Determine the [X, Y] coordinate at the center of the cell enclosing the given text.  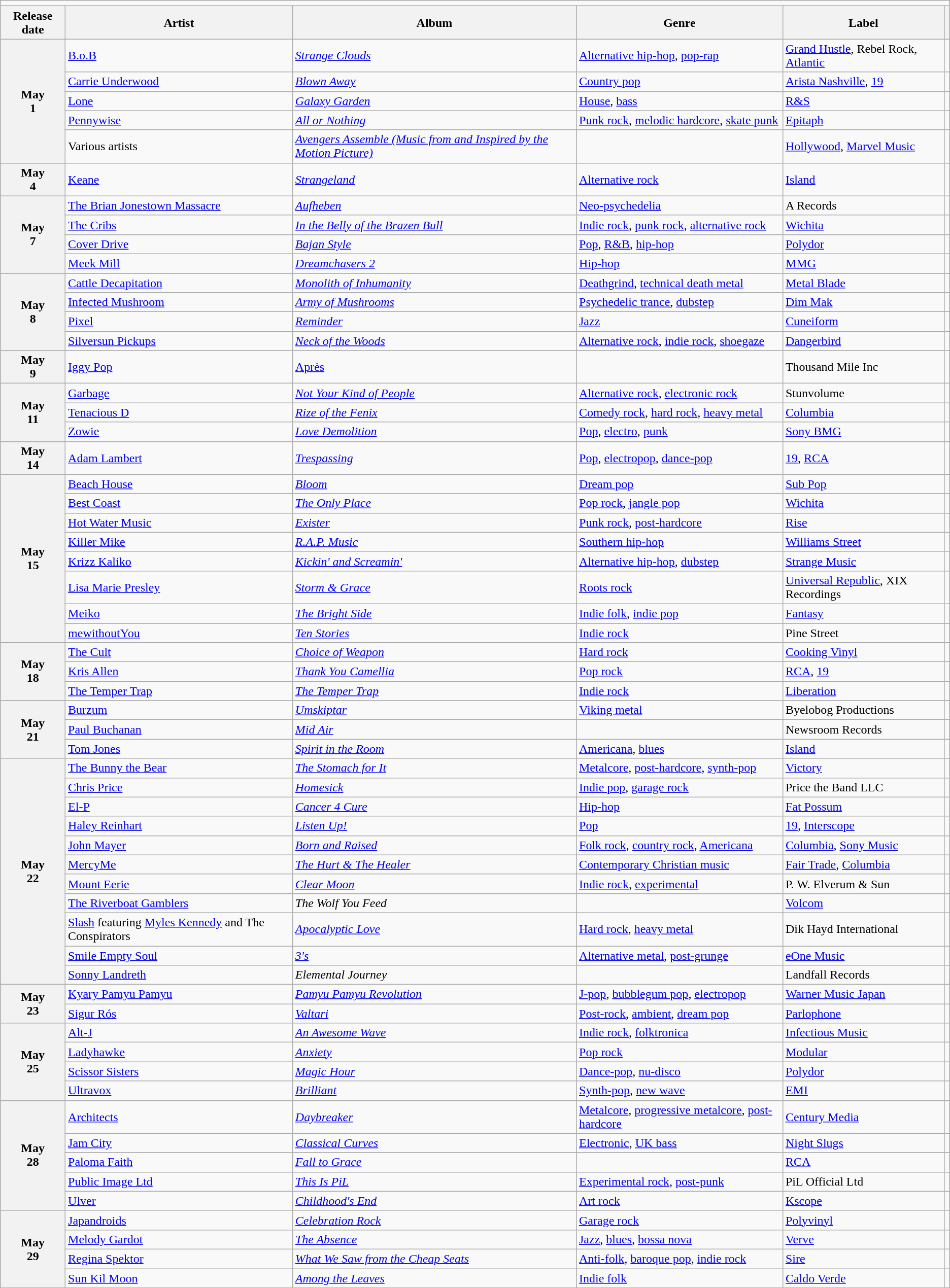
Anxiety [434, 1052]
Hard rock, heavy metal [680, 929]
Viking metal [680, 710]
El-P [179, 807]
Anti-folk, baroque pop, indie rock [680, 1259]
May21 [33, 729]
Tenacious D [179, 412]
Release date [33, 22]
Caldo Verde [863, 1278]
Homesick [434, 787]
The Riverboat Gamblers [179, 903]
Modular [863, 1052]
Adam Lambert [179, 458]
Jazz, blues, bossa nova [680, 1239]
R.A.P. Music [434, 542]
Trespassing [434, 458]
Meiko [179, 613]
Jazz [680, 322]
Neck of the Woods [434, 341]
J-pop, bubblegum pop, electropop [680, 994]
The Brian Jonestown Massacre [179, 205]
May15 [33, 559]
Cooking Vinyl [863, 652]
Dik Hayd International [863, 929]
Not Your Kind of People [434, 393]
Haley Reinhart [179, 826]
3's [434, 955]
Thank You Camellia [434, 672]
Elemental Journey [434, 975]
Kris Allen [179, 672]
mewithoutYou [179, 633]
Paloma Faith [179, 1162]
Ultravox [179, 1091]
Garage rock [680, 1220]
Alternative metal, post-grunge [680, 955]
Sun Kil Moon [179, 1278]
Cuneiform [863, 322]
B.o.B [179, 56]
Alternative hip-hop, dubstep [680, 561]
Chris Price [179, 787]
19, RCA [863, 458]
Beach House [179, 484]
Carrie Underwood [179, 82]
Brilliant [434, 1091]
Fair Trade, Columbia [863, 864]
Regina Spektor [179, 1259]
Album [434, 22]
May18 [33, 672]
Umskiptar [434, 710]
The Cribs [179, 225]
Alternative rock, indie rock, shoegaze [680, 341]
May23 [33, 1004]
Cancer 4 Cure [434, 807]
Exister [434, 523]
Pop rock, jangle pop [680, 503]
Smile Empty Soul [179, 955]
Slash featuring Myles Kennedy and The Conspirators [179, 929]
EMI [863, 1091]
Deathgrind, technical death metal [680, 283]
Pop, R&B, hip-hop [680, 244]
Zowie [179, 432]
Lisa Marie Presley [179, 587]
Tom Jones [179, 749]
Iggy Pop [179, 367]
Avengers Assemble (Music from and Inspired by the Motion Picture) [434, 146]
Night Slugs [863, 1143]
RCA, 19 [863, 672]
John Mayer [179, 845]
Alternative hip-hop, pop-rap [680, 56]
Ulver [179, 1201]
19, Interscope [863, 826]
Sigur Rós [179, 1014]
Army of Mushrooms [434, 302]
Alternative rock [680, 180]
Hard rock [680, 652]
Pamyu Pamyu Revolution [434, 994]
Williams Street [863, 542]
Fantasy [863, 613]
Psychedelic trance, dubstep [680, 302]
The Cult [179, 652]
Rise [863, 523]
Pop, electropop, dance-pop [680, 458]
May8 [33, 311]
MMG [863, 263]
Sony BMG [863, 432]
Indie folk [680, 1278]
Metal Blade [863, 283]
Lone [179, 101]
Love Demolition [434, 432]
Bloom [434, 484]
Dance-pop, nu-disco [680, 1071]
Pine Street [863, 633]
Architects [179, 1117]
Après [434, 367]
Magic Hour [434, 1071]
Strange Music [863, 561]
May25 [33, 1062]
Roots rock [680, 587]
Stunvolume [863, 393]
The Absence [434, 1239]
Blown Away [434, 82]
Synth-pop, new wave [680, 1091]
Reminder [434, 322]
Listen Up! [434, 826]
Kickin' and Screamin' [434, 561]
Fall to Grace [434, 1162]
Indie rock, punk rock, alternative rock [680, 225]
May14 [33, 458]
Ten Stories [434, 633]
MercyMe [179, 864]
Pennywise [179, 120]
Japandroids [179, 1220]
Indie rock, folktronica [680, 1033]
Best Coast [179, 503]
Indie pop, garage rock [680, 787]
Choice of Weapon [434, 652]
The Bunny the Bear [179, 768]
Meek Mill [179, 263]
May4 [33, 180]
Verve [863, 1239]
Americana, blues [680, 749]
Dream pop [680, 484]
Landfall Records [863, 975]
Metalcore, post-hardcore, synth-pop [680, 768]
May22 [33, 872]
May28 [33, 1156]
Folk rock, country rock, Americana [680, 845]
Clear Moon [434, 884]
The Stomach for It [434, 768]
Arista Nashville, 19 [863, 82]
House, bass [680, 101]
eOne Music [863, 955]
Parlophone [863, 1014]
Artist [179, 22]
May29 [33, 1249]
Sub Pop [863, 484]
Storm & Grace [434, 587]
Infected Mushroom [179, 302]
RCA [863, 1162]
Alt-J [179, 1033]
Strangeland [434, 180]
Genre [680, 22]
Valtari [434, 1014]
Mount Eerie [179, 884]
Childhood's End [434, 1201]
Liberation [863, 691]
Among the Leaves [434, 1278]
Sonny Landreth [179, 975]
May7 [33, 234]
Burzum [179, 710]
Price the Band LLC [863, 787]
Celebration Rock [434, 1220]
Columbia, Sony Music [863, 845]
Kscope [863, 1201]
May1 [33, 101]
May9 [33, 367]
Punk rock, melodic hardcore, skate punk [680, 120]
Hollywood, Marvel Music [863, 146]
Rize of the Fenix [434, 412]
An Awesome Wave [434, 1033]
Killer Mike [179, 542]
Born and Raised [434, 845]
Melody Gardot [179, 1239]
Fat Possum [863, 807]
Dreamchasers 2 [434, 263]
Daybreaker [434, 1117]
Public Image Ltd [179, 1181]
Universal Republic, XIX Recordings [863, 587]
Art rock [680, 1201]
Monolith of Inhumanity [434, 283]
All or Nothing [434, 120]
Byelobog Productions [863, 710]
Spirit in the Room [434, 749]
Apocalyptic Love [434, 929]
Various artists [179, 146]
In the Belly of the Brazen Bull [434, 225]
Dangerbird [863, 341]
PiL Official Ltd [863, 1181]
Volcom [863, 903]
Ladyhawke [179, 1052]
Thousand Mile Inc [863, 367]
Aufheben [434, 205]
Warner Music Japan [863, 994]
Columbia [863, 412]
Krizz Kaliko [179, 561]
Silversun Pickups [179, 341]
Strange Clouds [434, 56]
Grand Hustle, Rebel Rock, Atlantic [863, 56]
Newsroom Records [863, 729]
Punk rock, post-hardcore [680, 523]
Jam City [179, 1143]
The Bright Side [434, 613]
Victory [863, 768]
Comedy rock, hard rock, heavy metal [680, 412]
A Records [863, 205]
What We Saw from the Cheap Seats [434, 1259]
Mid Air [434, 729]
Southern hip-hop [680, 542]
Bajan Style [434, 244]
Experimental rock, post-punk [680, 1181]
Pop, electro, punk [680, 432]
Contemporary Christian music [680, 864]
Galaxy Garden [434, 101]
Century Media [863, 1117]
Pop [680, 826]
Epitaph [863, 120]
Neo-psychedelia [680, 205]
Cover Drive [179, 244]
Kyary Pamyu Pamyu [179, 994]
P. W. Elverum & Sun [863, 884]
Dim Mak [863, 302]
The Wolf You Feed [434, 903]
Country pop [680, 82]
Paul Buchanan [179, 729]
Classical Curves [434, 1143]
R&S [863, 101]
May11 [33, 412]
Electronic, UK bass [680, 1143]
This Is PiL [434, 1181]
Indie folk, indie pop [680, 613]
Label [863, 22]
Metalcore, progressive metalcore, post-hardcore [680, 1117]
Alternative rock, electronic rock [680, 393]
Sire [863, 1259]
Keane [179, 180]
Scissor Sisters [179, 1071]
The Hurt & The Healer [434, 864]
Garbage [179, 393]
Hot Water Music [179, 523]
Cattle Decapitation [179, 283]
Pixel [179, 322]
The Only Place [434, 503]
Post-rock, ambient, dream pop [680, 1014]
Infectious Music [863, 1033]
Indie rock, experimental [680, 884]
Polyvinyl [863, 1220]
